Pinpoint the cell where the given text exists, returning its [x, y] midpoint coordinate. 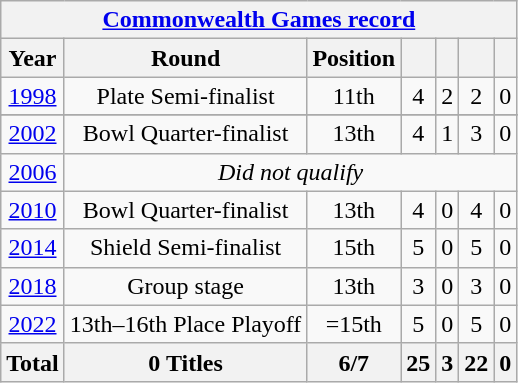
2002 [33, 134]
0 Titles [186, 362]
25 [418, 362]
13th–16th Place Playoff [186, 324]
Did not qualify [290, 172]
2018 [33, 286]
11th [354, 96]
Shield Semi-finalist [186, 248]
2006 [33, 172]
Commonwealth Games record [259, 20]
Plate Semi-finalist [186, 96]
Round [186, 58]
15th [354, 248]
=15th [354, 324]
2014 [33, 248]
Position [354, 58]
Total [33, 362]
6/7 [354, 362]
1 [448, 134]
Year [33, 58]
1998 [33, 96]
2022 [33, 324]
22 [476, 362]
Group stage [186, 286]
2010 [33, 210]
